Provide the [X, Y] coordinate of the cell's center where the given text is located.  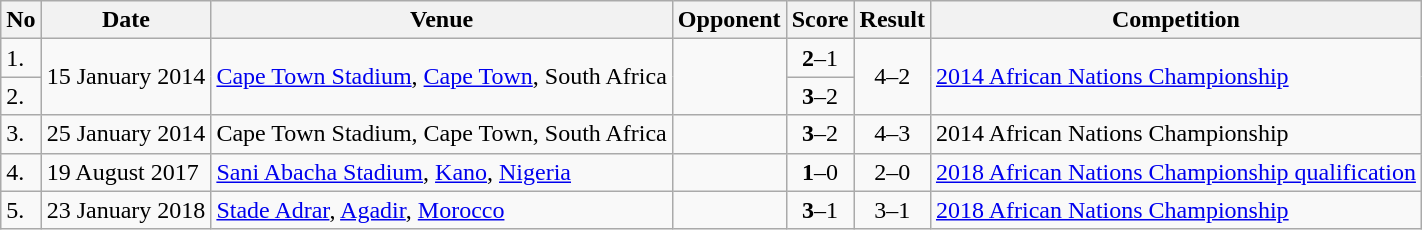
2. [21, 96]
2018 African Nations Championship [1176, 210]
Result [892, 20]
Competition [1176, 20]
4–3 [892, 134]
2–0 [892, 172]
5. [21, 210]
2–1 [820, 58]
Date [126, 20]
23 January 2018 [126, 210]
Stade Adrar, Agadir, Morocco [442, 210]
4. [21, 172]
1–0 [820, 172]
4–2 [892, 77]
Opponent [729, 20]
19 August 2017 [126, 172]
25 January 2014 [126, 134]
Sani Abacha Stadium, Kano, Nigeria [442, 172]
3. [21, 134]
2018 African Nations Championship qualification [1176, 172]
1. [21, 58]
No [21, 20]
Score [820, 20]
Venue [442, 20]
15 January 2014 [126, 77]
